Output the (X, Y) coordinate of the center of the cell containing the given text.  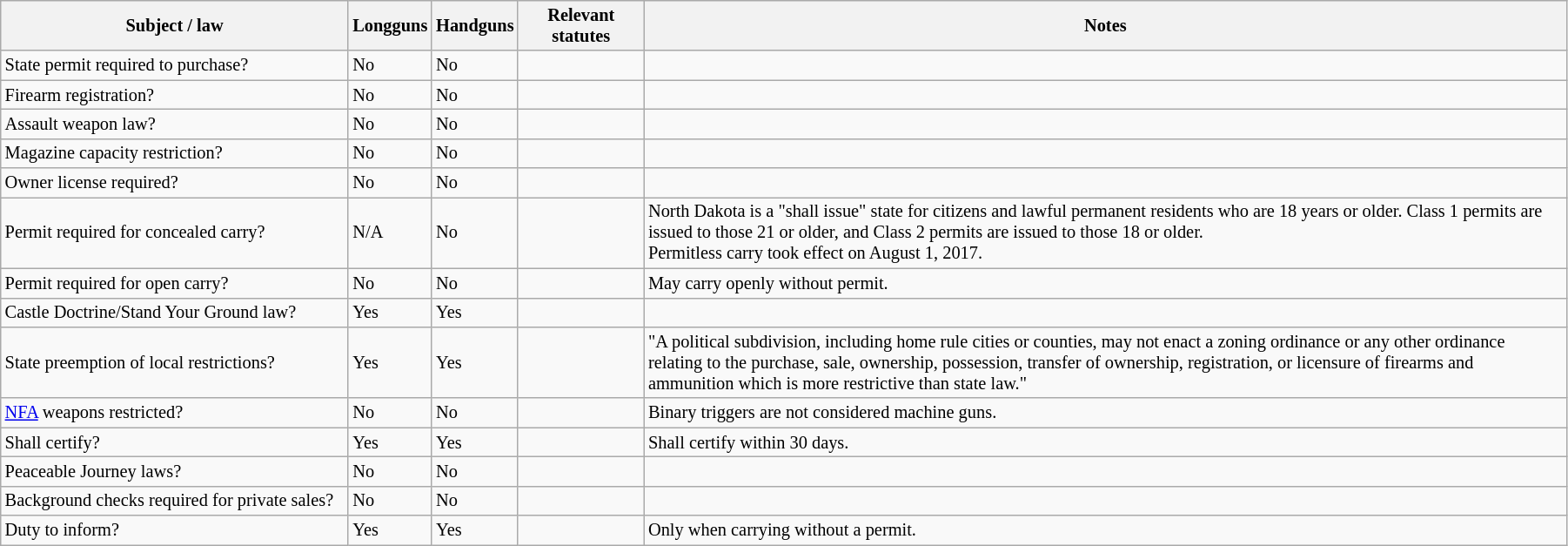
Owner license required? (175, 183)
Handguns (475, 25)
Firearm registration? (175, 95)
Relevant statutes (581, 25)
Permit required for concealed carry? (175, 233)
NFA weapons restricted? (175, 413)
Duty to inform? (175, 530)
Peaceable Journey laws? (175, 471)
Shall certify within 30 days. (1105, 442)
Assault weapon law? (175, 124)
Castle Doctrine/Stand Your Ground law? (175, 313)
Magazine capacity restriction? (175, 153)
Only when carrying without a permit. (1105, 530)
Background checks required for private sales? (175, 501)
Subject / law (175, 25)
Permit required for open carry? (175, 283)
N/A (390, 233)
Notes (1105, 25)
State preemption of local restrictions? (175, 362)
Shall certify? (175, 442)
Binary triggers are not considered machine guns. (1105, 413)
May carry openly without permit. (1105, 283)
State permit required to purchase? (175, 65)
Longguns (390, 25)
